Extract the (X, Y) coordinate from the center of the cell holding the provided text.  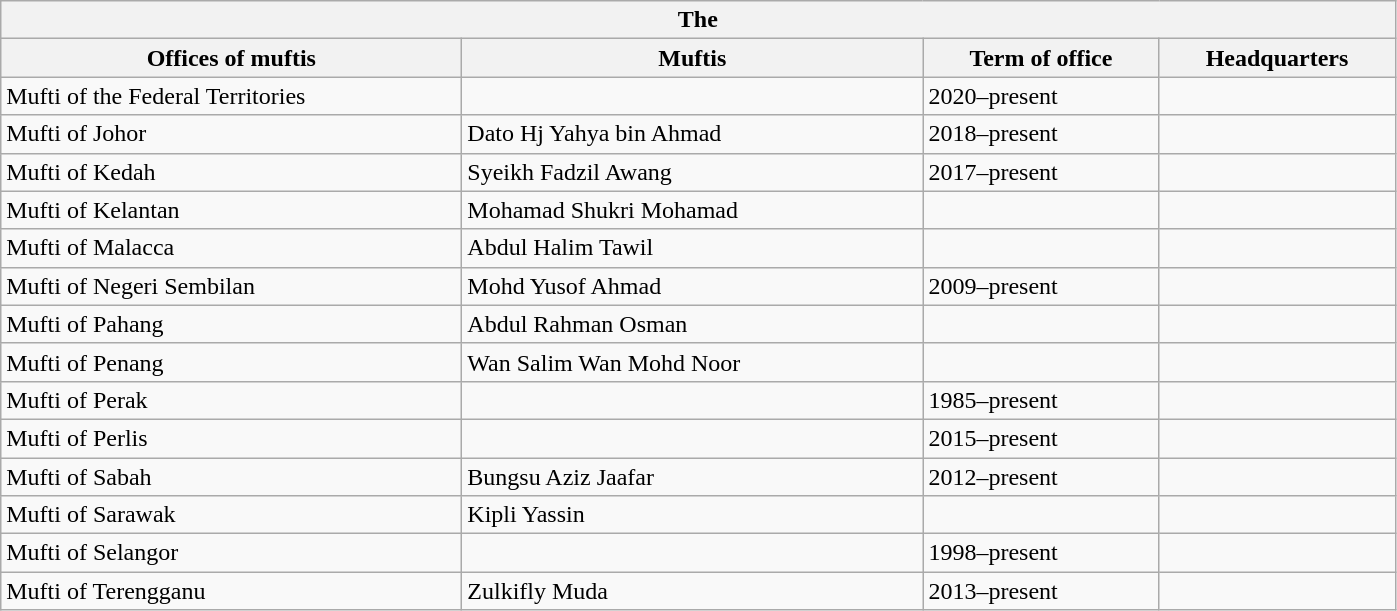
Mufti of Johor (232, 134)
Mufti of Negeri Sembilan (232, 286)
Mufti of Perak (232, 400)
2009–present (1041, 286)
Mufti of the Federal Territories (232, 96)
2012–present (1041, 477)
2015–present (1041, 438)
Mufti of Kedah (232, 172)
Syeikh Fadzil Awang (692, 172)
Mufti of Penang (232, 362)
Abdul Rahman Osman (692, 324)
Mufti of Sabah (232, 477)
2018–present (1041, 134)
2020–present (1041, 96)
Muftis (692, 58)
Bungsu Aziz Jaafar (692, 477)
Abdul Halim Tawil (692, 248)
Headquarters (1277, 58)
Mufti of Perlis (232, 438)
Term of office (1041, 58)
Mohamad Shukri Mohamad (692, 210)
Mufti of Selangor (232, 553)
Mufti of Sarawak (232, 515)
Dato Hj Yahya bin Ahmad (692, 134)
Mufti of Terengganu (232, 591)
2017–present (1041, 172)
2013–present (1041, 591)
Zulkifly Muda (692, 591)
Mufti of Kelantan (232, 210)
1985–present (1041, 400)
Mufti of Malacca (232, 248)
Wan Salim Wan Mohd Noor (692, 362)
The (698, 20)
Mohd Yusof Ahmad (692, 286)
1998–present (1041, 553)
Mufti of Pahang (232, 324)
Kipli Yassin (692, 515)
Offices of muftis (232, 58)
